Provide the (X, Y) coordinate of the cell's center where the given text is located.  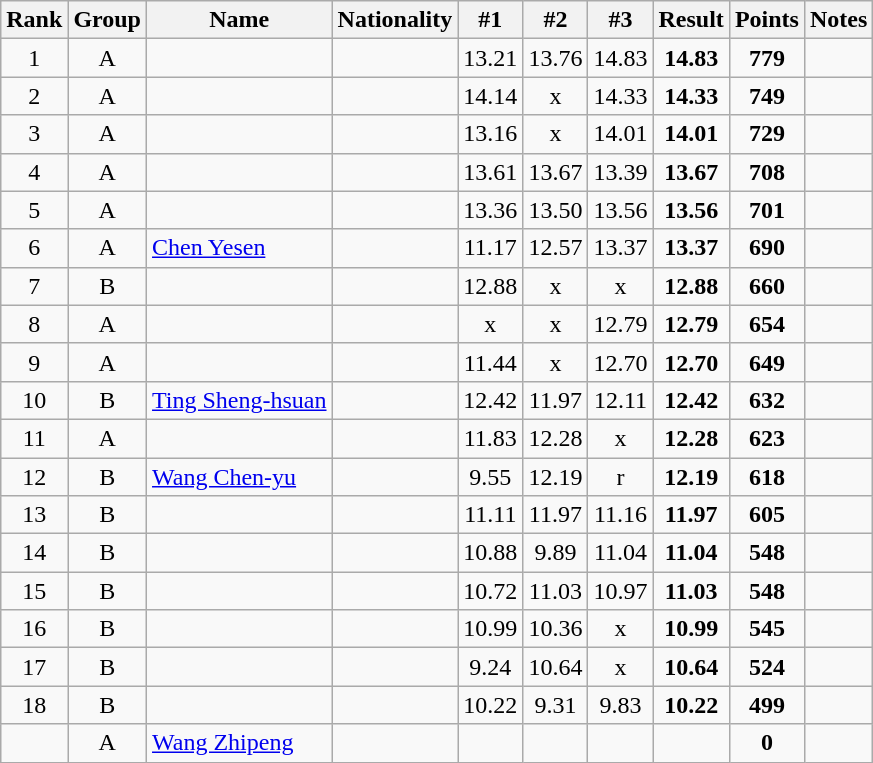
13.36 (490, 210)
524 (766, 667)
Notes (838, 20)
#1 (490, 20)
11 (34, 438)
#2 (556, 20)
Nationality (395, 20)
6 (34, 248)
10.88 (490, 553)
13.76 (556, 58)
749 (766, 96)
9.31 (556, 705)
#3 (620, 20)
779 (766, 58)
13 (34, 515)
Points (766, 20)
Ting Sheng-hsuan (240, 400)
13.61 (490, 172)
5 (34, 210)
9.24 (490, 667)
701 (766, 210)
13.16 (490, 134)
12.57 (556, 248)
11.83 (490, 438)
13.50 (556, 210)
708 (766, 172)
11.11 (490, 515)
9.83 (620, 705)
Group (108, 20)
545 (766, 629)
Wang Chen-yu (240, 477)
12 (34, 477)
Wang Zhipeng (240, 743)
654 (766, 324)
690 (766, 248)
11.17 (490, 248)
14.14 (490, 96)
12.11 (620, 400)
729 (766, 134)
13.21 (490, 58)
r (620, 477)
660 (766, 286)
10 (34, 400)
7 (34, 286)
11.16 (620, 515)
605 (766, 515)
618 (766, 477)
3 (34, 134)
8 (34, 324)
Result (691, 20)
16 (34, 629)
10.72 (490, 591)
499 (766, 705)
9.89 (556, 553)
Name (240, 20)
17 (34, 667)
10.36 (556, 629)
632 (766, 400)
14 (34, 553)
649 (766, 362)
4 (34, 172)
9.55 (490, 477)
13.39 (620, 172)
18 (34, 705)
623 (766, 438)
Rank (34, 20)
Chen Yesen (240, 248)
2 (34, 96)
1 (34, 58)
11.44 (490, 362)
10.97 (620, 591)
9 (34, 362)
0 (766, 743)
15 (34, 591)
